Determine the [x, y] coordinate at the center of the cell enclosing the given text.  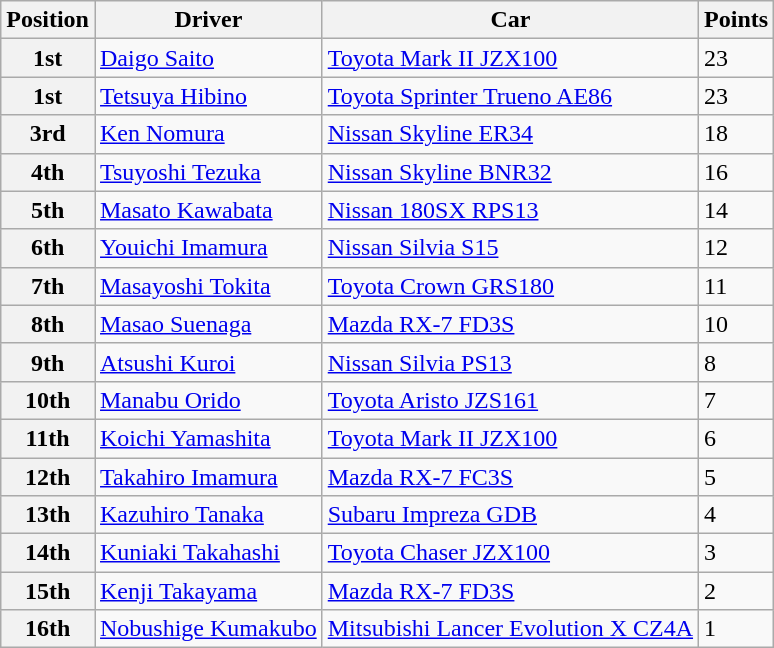
Toyota Aristo JZS161 [510, 400]
3 [736, 553]
11th [48, 438]
Nissan Skyline ER34 [510, 134]
16th [48, 629]
16 [736, 172]
Mazda RX-7 FC3S [510, 477]
Nobushige Kumakubo [208, 629]
Tsuyoshi Tezuka [208, 172]
9th [48, 362]
Nissan Silvia S15 [510, 248]
Manabu Orido [208, 400]
Masao Suenaga [208, 324]
Youichi Imamura [208, 248]
Car [510, 20]
Nissan Skyline BNR32 [510, 172]
Position [48, 20]
Driver [208, 20]
6th [48, 248]
14 [736, 210]
8th [48, 324]
Toyota Sprinter Trueno AE86 [510, 96]
Kuniaki Takahashi [208, 553]
Nissan 180SX RPS13 [510, 210]
Points [736, 20]
Ken Nomura [208, 134]
6 [736, 438]
14th [48, 553]
12 [736, 248]
4 [736, 515]
3rd [48, 134]
Toyota Chaser JZX100 [510, 553]
1 [736, 629]
5th [48, 210]
Nissan Silvia PS13 [510, 362]
7th [48, 286]
Masayoshi Tokita [208, 286]
Kenji Takayama [208, 591]
Takahiro Imamura [208, 477]
5 [736, 477]
Koichi Yamashita [208, 438]
13th [48, 515]
Daigo Saito [208, 58]
7 [736, 400]
Subaru Impreza GDB [510, 515]
18 [736, 134]
Toyota Crown GRS180 [510, 286]
2 [736, 591]
Kazuhiro Tanaka [208, 515]
8 [736, 362]
12th [48, 477]
Atsushi Kuroi [208, 362]
15th [48, 591]
4th [48, 172]
10 [736, 324]
10th [48, 400]
11 [736, 286]
Masato Kawabata [208, 210]
Mitsubishi Lancer Evolution X CZ4A [510, 629]
Tetsuya Hibino [208, 96]
